Identify which cell holds the provided text, then report its (x, y) central coordinate. 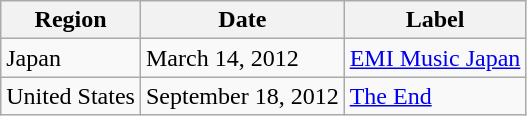
September 18, 2012 (242, 96)
Date (242, 20)
Region (71, 20)
Label (435, 20)
EMI Music Japan (435, 58)
United States (71, 96)
March 14, 2012 (242, 58)
Japan (71, 58)
The End (435, 96)
